Capture the cell that displays the provided text and extract its [X, Y] central coordinate. 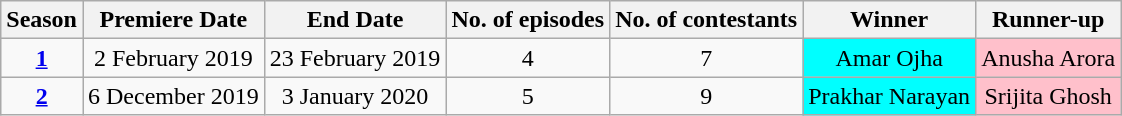
Prakhar Narayan [890, 96]
3 January 2020 [355, 96]
Winner [890, 20]
7 [706, 58]
Runner-up [1048, 20]
6 December 2019 [173, 96]
1 [42, 58]
No. of contestants [706, 20]
Season [42, 20]
2 [42, 96]
23 February 2019 [355, 58]
Srijita Ghosh [1048, 96]
End Date [355, 20]
No. of episodes [528, 20]
Anusha Arora [1048, 58]
5 [528, 96]
2 February 2019 [173, 58]
9 [706, 96]
Premiere Date [173, 20]
4 [528, 58]
Amar Ojha [890, 58]
